Find where the given text appears and provide that cell's center as (X, Y) coordinate. 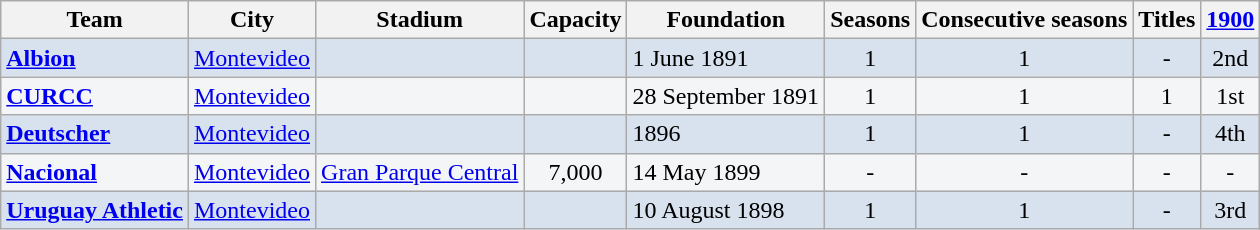
Uruguay Athletic (95, 210)
Team (95, 20)
28 September 1891 (726, 96)
Titles (1167, 20)
Deutscher (95, 134)
4th (1230, 134)
2nd (1230, 58)
10 August 1898 (726, 210)
Capacity (576, 20)
CURCC (95, 96)
7,000 (576, 172)
14 May 1899 (726, 172)
Stadium (420, 20)
Foundation (726, 20)
1 June 1891 (726, 58)
Albion (95, 58)
Nacional (95, 172)
3rd (1230, 210)
City (252, 20)
Seasons (870, 20)
1896 (726, 134)
Gran Parque Central (420, 172)
1st (1230, 96)
Consecutive seasons (1024, 20)
1900 (1230, 20)
